Locate the cell with the specified text and output its (x, y) center coordinate. 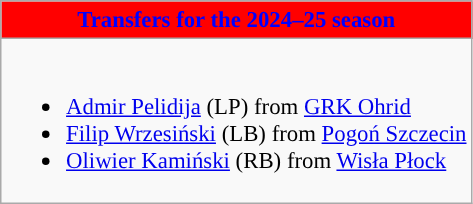
Transfers for the 2024–25 season (236, 20)
Admir Pelidija (LP) from GRK Ohrid Filip Wrzesiński (LB) from Pogoń Szczecin Oliwier Kamiński (RB) from Wisła Płock (236, 121)
